For the text-containing cell, return its midpoint in (x, y) coordinate format. 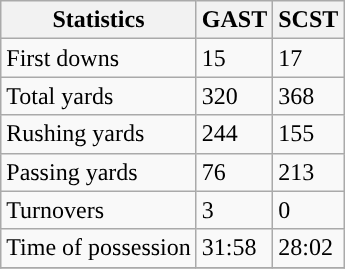
320 (234, 96)
Statistics (99, 20)
213 (308, 172)
GAST (234, 20)
76 (234, 172)
First downs (99, 58)
31:58 (234, 248)
Rushing yards (99, 134)
Time of possession (99, 248)
Turnovers (99, 210)
17 (308, 58)
3 (234, 210)
Total yards (99, 96)
368 (308, 96)
28:02 (308, 248)
Passing yards (99, 172)
155 (308, 134)
SCST (308, 20)
0 (308, 210)
15 (234, 58)
244 (234, 134)
